Pinpoint the cell where the given text exists, returning its (x, y) midpoint coordinate. 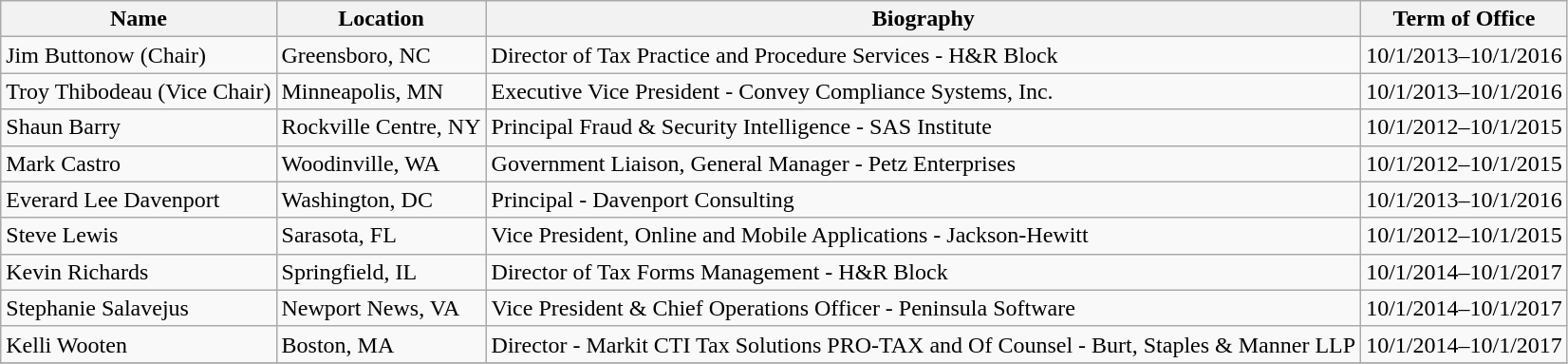
Kevin Richards (139, 272)
Biography (924, 19)
Name (139, 19)
Shaun Barry (139, 127)
Steve Lewis (139, 236)
Rockville Centre, NY (382, 127)
Term of Office (1465, 19)
Everard Lee Davenport (139, 200)
Vice President, Online and Mobile Applications - Jackson-Hewitt (924, 236)
Newport News, VA (382, 308)
Government Liaison, General Manager - Petz Enterprises (924, 163)
Director of Tax Forms Management - H&R Block (924, 272)
Executive Vice President - Convey Compliance Systems, Inc. (924, 91)
Washington, DC (382, 200)
Troy Thibodeau (Vice Chair) (139, 91)
Location (382, 19)
Stephanie Salavejus (139, 308)
Minneapolis, MN (382, 91)
Woodinville, WA (382, 163)
Greensboro, NC (382, 55)
Director of Tax Practice and Procedure Services - H&R Block (924, 55)
Vice President & Chief Operations Officer - Peninsula Software (924, 308)
Kelli Wooten (139, 344)
Mark Castro (139, 163)
Principal Fraud & Security Intelligence - SAS Institute (924, 127)
Principal - Davenport Consulting (924, 200)
Springfield, IL (382, 272)
Boston, MA (382, 344)
Director - Markit CTI Tax Solutions PRO-TAX and Of Counsel - Burt, Staples & Manner LLP (924, 344)
Sarasota, FL (382, 236)
Jim Buttonow (Chair) (139, 55)
